Pinpoint the cell where the given text exists, returning its (X, Y) midpoint coordinate. 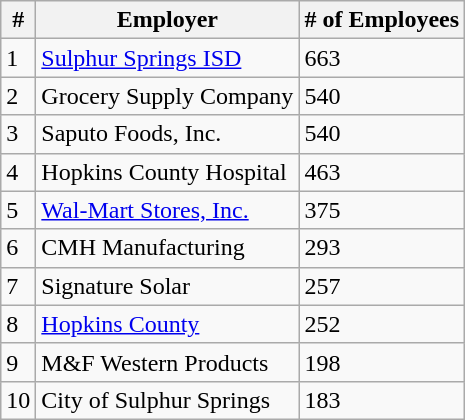
663 (382, 58)
Hopkins County Hospital (168, 172)
Hopkins County (168, 324)
City of Sulphur Springs (168, 400)
M&F Western Products (168, 362)
1 (18, 58)
198 (382, 362)
Sulphur Springs ISD (168, 58)
CMH Manufacturing (168, 248)
293 (382, 248)
5 (18, 210)
Wal-Mart Stores, Inc. (168, 210)
3 (18, 134)
10 (18, 400)
375 (382, 210)
# of Employees (382, 20)
252 (382, 324)
7 (18, 286)
463 (382, 172)
8 (18, 324)
9 (18, 362)
Employer (168, 20)
Signature Solar (168, 286)
183 (382, 400)
Grocery Supply Company (168, 96)
257 (382, 286)
6 (18, 248)
Saputo Foods, Inc. (168, 134)
4 (18, 172)
# (18, 20)
2 (18, 96)
